Determine the (x, y) coordinate at the center of the cell enclosing the given text.  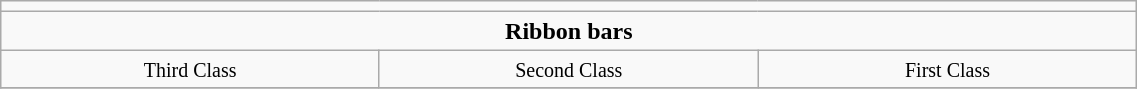
First Class (948, 69)
Ribbon bars (569, 31)
Second Class (568, 69)
Third Class (190, 69)
